Identify which cell holds the provided text, then report its [x, y] central coordinate. 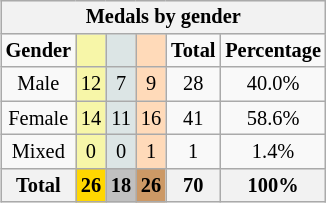
14 [91, 118]
1.4% [273, 152]
9 [151, 84]
41 [193, 118]
11 [121, 118]
58.6% [273, 118]
18 [121, 185]
12 [91, 84]
100% [273, 185]
7 [121, 84]
Percentage [273, 51]
Mixed [38, 152]
70 [193, 185]
Male [38, 84]
40.0% [273, 84]
Medals by gender [164, 17]
Gender [38, 51]
Female [38, 118]
16 [151, 118]
28 [193, 84]
